Scan for the cell matching the given text and deliver its (x, y) coordinate at center. 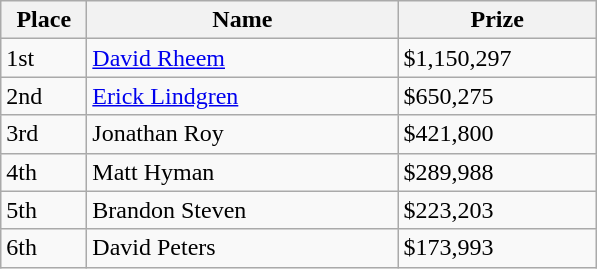
$289,988 (498, 172)
Name (242, 20)
Brandon Steven (242, 210)
1st (44, 58)
Place (44, 20)
David Peters (242, 248)
$421,800 (498, 134)
Erick Lindgren (242, 96)
3rd (44, 134)
$223,203 (498, 210)
$173,993 (498, 248)
Prize (498, 20)
2nd (44, 96)
4th (44, 172)
Matt Hyman (242, 172)
5th (44, 210)
David Rheem (242, 58)
6th (44, 248)
Jonathan Roy (242, 134)
$650,275 (498, 96)
$1,150,297 (498, 58)
